Extract the (X, Y) coordinate from the center of the cell holding the provided text.  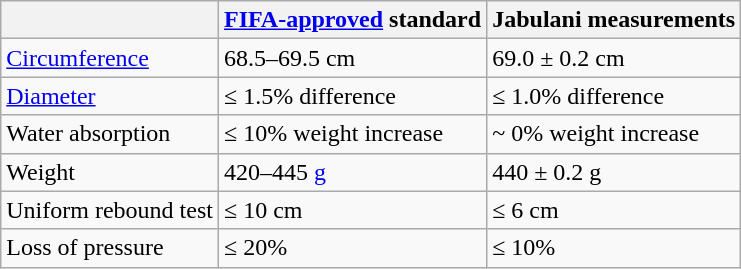
≤ 1.5% difference (352, 96)
420–445 g (352, 172)
440 ± 0.2 g (614, 172)
69.0 ± 0.2 cm (614, 58)
68.5–69.5 cm (352, 58)
≤ 10 cm (352, 210)
≤ 10% weight increase (352, 134)
≤ 20% (352, 248)
~ 0% weight increase (614, 134)
≤ 1.0% difference (614, 96)
Loss of pressure (110, 248)
≤ 10% (614, 248)
Diameter (110, 96)
Uniform rebound test (110, 210)
Water absorption (110, 134)
≤ 6 cm (614, 210)
Circumference (110, 58)
Jabulani measurements (614, 20)
FIFA-approved standard (352, 20)
Weight (110, 172)
